Scan for the cell matching the given text and deliver its (X, Y) coordinate at center. 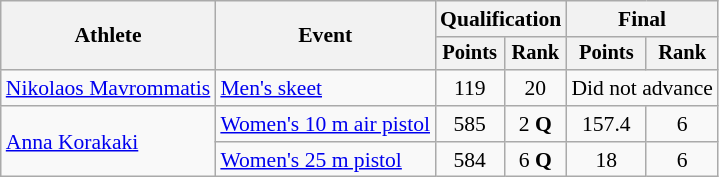
157.4 (606, 124)
Athlete (108, 36)
585 (470, 124)
Did not advance (642, 88)
Qualification (500, 19)
Anna Korakaki (108, 142)
Nikolaos Mavrommatis (108, 88)
119 (470, 88)
Men's skeet (325, 88)
Final (642, 19)
Women's 10 m air pistol (325, 124)
20 (535, 88)
6 (682, 124)
Event (325, 36)
2 Q (535, 124)
